Output the (X, Y) coordinate of the center of the cell containing the given text.  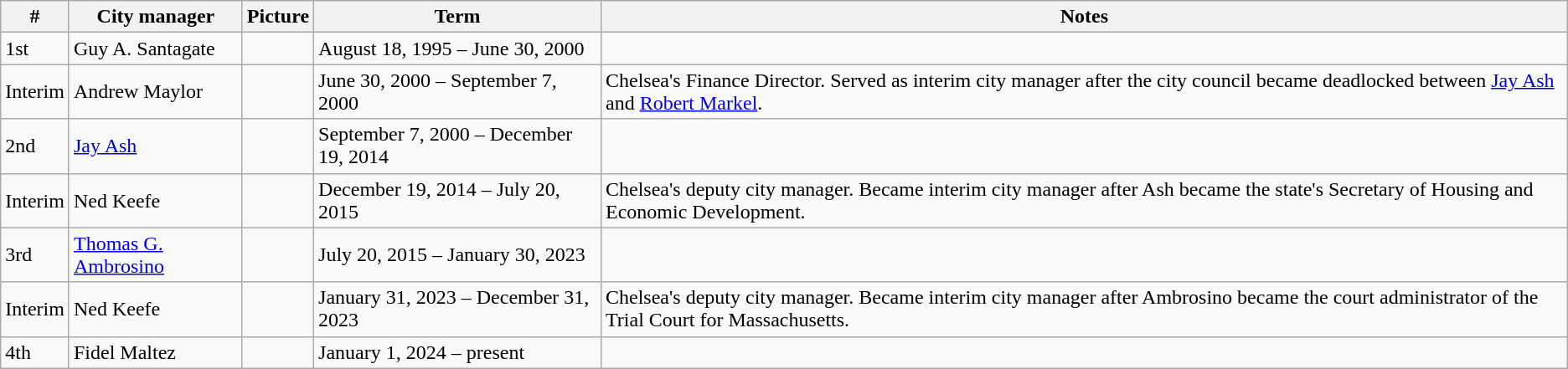
June 30, 2000 – September 7, 2000 (457, 92)
1st (35, 49)
Thomas G. Ambrosino (156, 254)
September 7, 2000 – December 19, 2014 (457, 146)
Andrew Maylor (156, 92)
Picture (278, 17)
Chelsea's deputy city manager. Became interim city manager after Ash became the state's Secretary of Housing and Economic Development. (1084, 201)
July 20, 2015 – January 30, 2023 (457, 254)
# (35, 17)
Jay Ash (156, 146)
January 1, 2024 – present (457, 352)
December 19, 2014 – July 20, 2015 (457, 201)
4th (35, 352)
Notes (1084, 17)
Chelsea's Finance Director. Served as interim city manager after the city council became deadlocked between Jay Ash and Robert Markel. (1084, 92)
Term (457, 17)
Guy A. Santagate (156, 49)
Chelsea's deputy city manager. Became interim city manager after Ambrosino became the court administrator of the Trial Court for Massachusetts. (1084, 310)
Fidel Maltez (156, 352)
City manager (156, 17)
2nd (35, 146)
August 18, 1995 – June 30, 2000 (457, 49)
January 31, 2023 – December 31, 2023 (457, 310)
3rd (35, 254)
